Scan for the cell matching the given text and deliver its (x, y) coordinate at center. 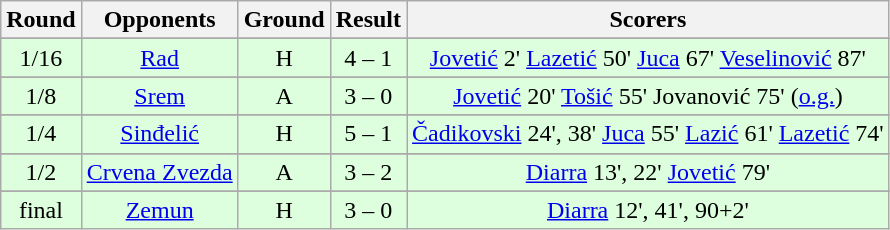
Result (368, 20)
Rad (160, 58)
5 – 1 (368, 134)
4 – 1 (368, 58)
Ground (284, 20)
Zemun (160, 210)
Sinđelić (160, 134)
1/16 (41, 58)
3 – 2 (368, 172)
Srem (160, 96)
Scorers (648, 20)
1/2 (41, 172)
1/4 (41, 134)
Diarra 12', 41', 90+2' (648, 210)
Čadikovski 24', 38' Juca 55' Lazić 61' Lazetić 74' (648, 134)
Diarra 13', 22' Jovetić 79' (648, 172)
Crvena Zvezda (160, 172)
final (41, 210)
1/8 (41, 96)
Jovetić 2' Lazetić 50' Juca 67' Veselinović 87' (648, 58)
Opponents (160, 20)
Round (41, 20)
Jovetić 20' Tošić 55' Jovanović 75' (o.g.) (648, 96)
